Extract the (x, y) coordinate from the center of the cell holding the provided text.  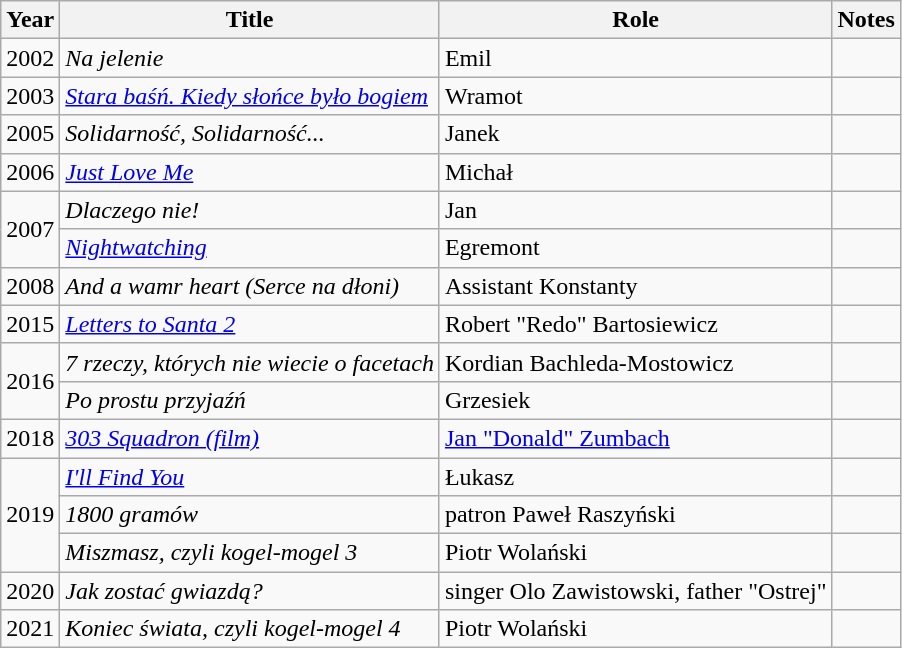
2019 (30, 515)
Janek (636, 134)
singer Olo Zawistowski, father "Ostrej" (636, 591)
2006 (30, 172)
1800 gramów (250, 515)
Robert "Redo" Bartosiewicz (636, 324)
2018 (30, 438)
Po prostu przyjaźń (250, 400)
2005 (30, 134)
303 Squadron (film) (250, 438)
Michał (636, 172)
Title (250, 20)
Letters to Santa 2 (250, 324)
2002 (30, 58)
Wramot (636, 96)
Nightwatching (250, 248)
patron Paweł Raszyński (636, 515)
2021 (30, 629)
Just Love Me (250, 172)
Kordian Bachleda-Mostowicz (636, 362)
2020 (30, 591)
Notes (866, 20)
Year (30, 20)
Stara baśń. Kiedy słońce było bogiem (250, 96)
Grzesiek (636, 400)
2016 (30, 381)
Miszmasz, czyli kogel-mogel 3 (250, 553)
2003 (30, 96)
2008 (30, 286)
Role (636, 20)
Emil (636, 58)
Jan (636, 210)
Łukasz (636, 477)
Jan "Donald" Zumbach (636, 438)
Jak zostać gwiazdą? (250, 591)
2015 (30, 324)
Dlaczego nie! (250, 210)
Solidarność, Solidarność... (250, 134)
I'll Find You (250, 477)
7 rzeczy, których nie wiecie o facetach (250, 362)
And a wamr heart (Serce na dłoni) (250, 286)
Egremont (636, 248)
Koniec świata, czyli kogel-mogel 4 (250, 629)
Assistant Konstanty (636, 286)
2007 (30, 229)
Na jelenie (250, 58)
